Extract the (x, y) coordinate from the center of the cell holding the provided text.  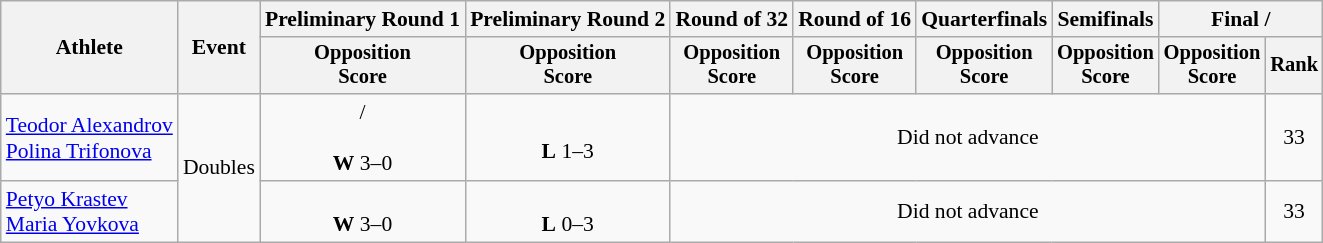
L 0–3 (568, 212)
Round of 16 (854, 19)
Quarterfinals (984, 19)
W 3–0 (362, 212)
L 1–3 (568, 138)
Round of 32 (732, 19)
Teodor AlexandrovPolina Trifonova (90, 138)
Doubles (219, 168)
Petyo KrastevMaria Yovkova (90, 212)
Preliminary Round 1 (362, 19)
Semifinals (1106, 19)
Event (219, 48)
/W 3–0 (362, 138)
Final / (1241, 19)
Preliminary Round 2 (568, 19)
Athlete (90, 48)
Rank (1294, 66)
